Capture the cell that displays the provided text and extract its (X, Y) central coordinate. 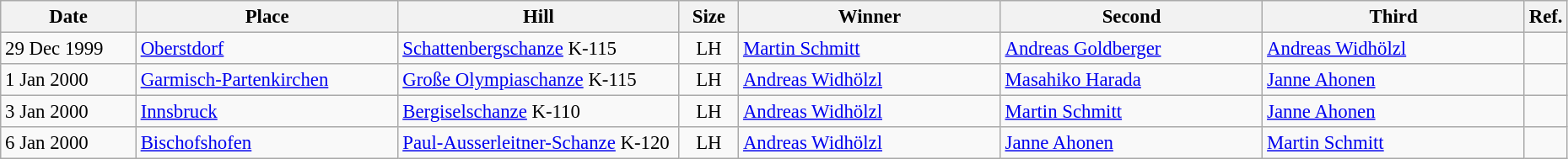
29 Dec 1999 (69, 49)
Date (69, 17)
Schattenbergschanze K-115 (538, 49)
Second (1132, 17)
Third (1393, 17)
Size (709, 17)
Paul-Ausserleitner-Schanze K-120 (538, 143)
Andreas Goldberger (1132, 49)
Winner (870, 17)
Ref. (1545, 17)
Große Olympiaschanze K-115 (538, 80)
Bergiselschanze K-110 (538, 112)
6 Jan 2000 (69, 143)
3 Jan 2000 (69, 112)
Place (267, 17)
Innsbruck (267, 112)
Garmisch-Partenkirchen (267, 80)
Bischofshofen (267, 143)
1 Jan 2000 (69, 80)
Oberstdorf (267, 49)
Hill (538, 17)
Masahiko Harada (1132, 80)
